Capture the cell that displays the provided text and extract its (X, Y) central coordinate. 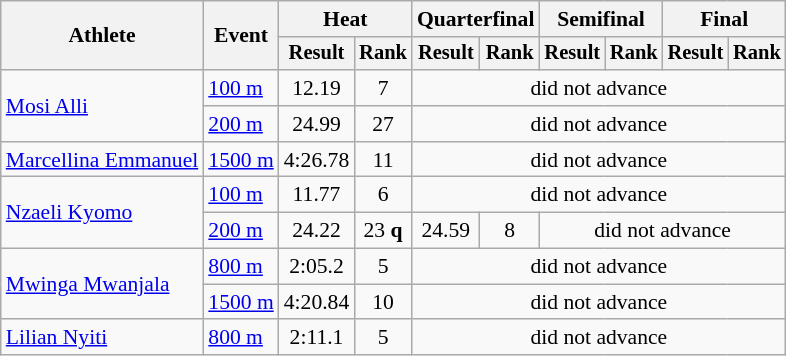
24.22 (316, 231)
Event (240, 36)
2:05.2 (316, 267)
7 (383, 88)
11.77 (316, 195)
Athlete (102, 36)
10 (383, 302)
Heat (346, 19)
2:11.1 (316, 338)
12.19 (316, 88)
24.99 (316, 124)
Marcellina Emmanuel (102, 160)
Mwinga Mwanjala (102, 284)
Quarterfinal (476, 19)
24.59 (446, 231)
8 (510, 231)
Nzaeli Kyomo (102, 212)
27 (383, 124)
6 (383, 195)
Semifinal (600, 19)
4:20.84 (316, 302)
23 q (383, 231)
Mosi Alli (102, 106)
Lilian Nyiti (102, 338)
4:26.78 (316, 160)
11 (383, 160)
Final (724, 19)
